Scan for the cell matching the given text and deliver its (X, Y) coordinate at center. 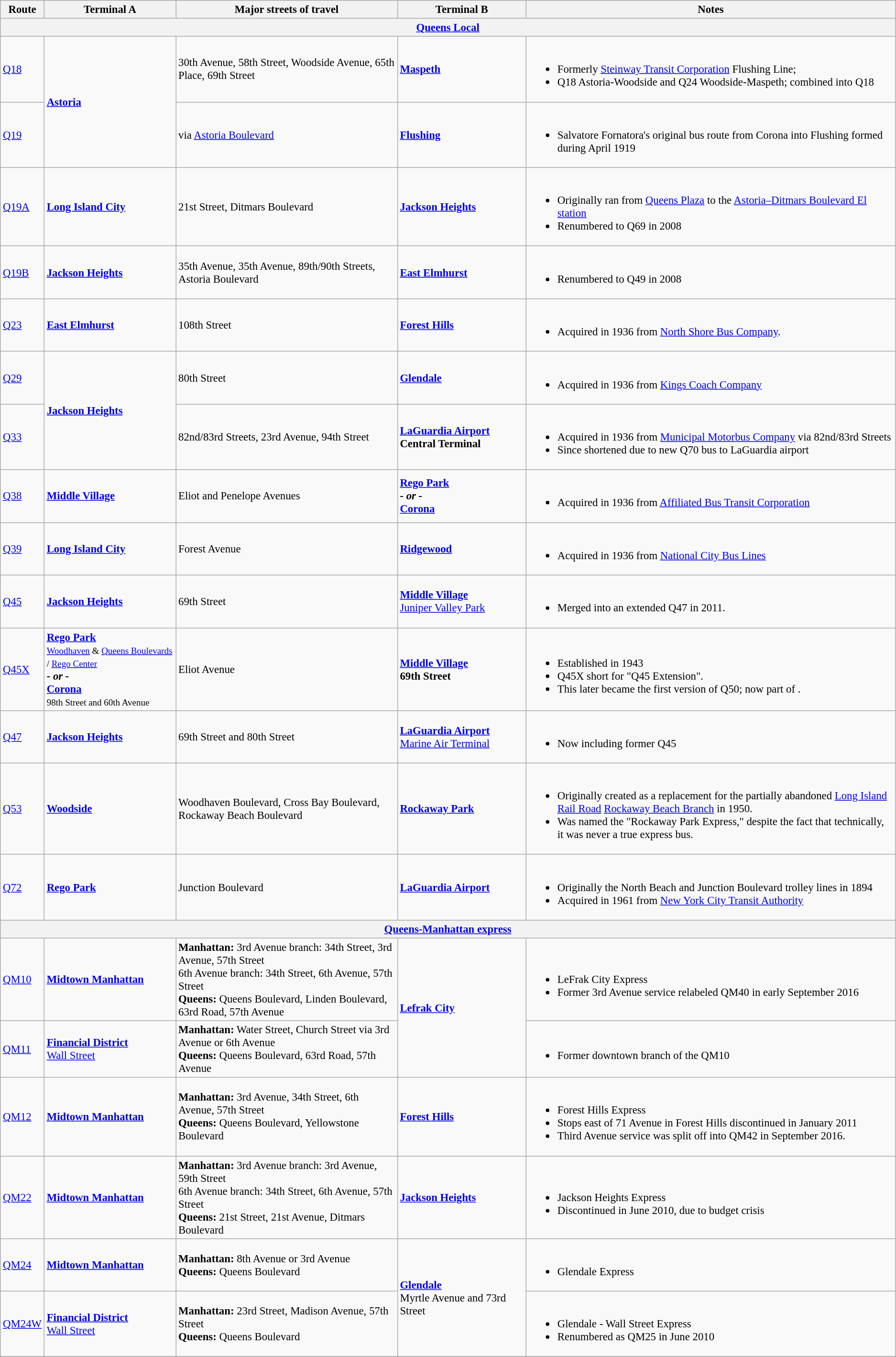
Maspeth (462, 69)
Salvatore Fornatora's original bus route from Corona into Flushing formed during April 1919 (710, 135)
Major streets of travel (287, 10)
QM22 (22, 1198)
Now including former Q45 (710, 737)
Jackson Heights ExpressDiscontinued in June 2010, due to budget crisis (710, 1198)
Lefrak City (462, 1007)
Woodside (110, 808)
QM24 (22, 1265)
Rego Park (110, 888)
Q18 (22, 69)
Manhattan: 3rd Avenue, 34th Street, 6th Avenue, 57th StreetQueens: Queens Boulevard, Yellowstone Boulevard (287, 1117)
Acquired in 1936 from Kings Coach Company (710, 378)
Merged into an extended Q47 in 2011. (710, 602)
Terminal B (462, 10)
Q72 (22, 888)
35th Avenue, 35th Avenue, 89th/90th Streets, Astoria Boulevard (287, 273)
108th Street (287, 325)
Middle Village69th Street (462, 670)
Astoria (110, 102)
LeFrak City ExpressFormer 3rd Avenue service relabeled QM40 in early September 2016 (710, 980)
QM10 (22, 980)
Glendale (462, 378)
GlendaleMyrtle Avenue and 73rd Street (462, 1297)
69th Street and 80th Street (287, 737)
Eliot Avenue (287, 670)
Rego Park- or -Corona (462, 496)
Ridgewood (462, 549)
Middle Village (110, 496)
Acquired in 1936 from Municipal Motorbus Company via 82nd/83rd StreetsSince shortened due to new Q70 bus to LaGuardia airport (710, 437)
Q45X (22, 670)
Originally the North Beach and Junction Boulevard trolley lines in 1894Acquired in 1961 from New York City Transit Authority (710, 888)
Flushing (462, 135)
QM24W (22, 1324)
Manhattan: Water Street, Church Street via 3rd Avenue or 6th AvenueQueens: Queens Boulevard, 63rd Road, 57th Avenue (287, 1049)
80th Street (287, 378)
Acquired in 1936 from North Shore Bus Company. (710, 325)
Q38 (22, 496)
Rockaway Park (462, 808)
Queens-Manhattan express (448, 929)
Q29 (22, 378)
Acquired in 1936 from National City Bus Lines (710, 549)
Q39 (22, 549)
Manhattan: 23rd Street, Madison Avenue, 57th StreetQueens: Queens Boulevard (287, 1324)
Acquired in 1936 from Affiliated Bus Transit Corporation (710, 496)
LaGuardia Airport Central Terminal (462, 437)
Glendale - Wall Street ExpressRenumbered as QM25 in June 2010 (710, 1324)
Woodhaven Boulevard, Cross Bay Boulevard, Rockaway Beach Boulevard (287, 808)
Notes (710, 10)
Q19B (22, 273)
Manhattan: 8th Avenue or 3rd AvenueQueens: Queens Boulevard (287, 1265)
Renumbered to Q49 in 2008 (710, 273)
Originally ran from Queens Plaza to the Astoria–Ditmars Boulevard El stationRenumbered to Q69 in 2008 (710, 207)
Route (22, 10)
QM11 (22, 1049)
Rego ParkWoodhaven & Queens Boulevards / Rego Center- or -Corona98th Street and 60th Avenue (110, 670)
30th Avenue, 58th Street, Woodside Avenue, 65th Place, 69th Street (287, 69)
Former downtown branch of the QM10 (710, 1049)
LaGuardia AirportMarine Air Terminal (462, 737)
Established in 1943Q45X short for "Q45 Extension".This later became the first version of Q50; now part of . (710, 670)
Q23 (22, 325)
Queens Local (448, 28)
82nd/83rd Streets, 23rd Avenue, 94th Street (287, 437)
21st Street, Ditmars Boulevard (287, 207)
Junction Boulevard (287, 888)
Q47 (22, 737)
QM12 (22, 1117)
Q53 (22, 808)
Q19A (22, 207)
Q19 (22, 135)
Terminal A (110, 10)
Formerly Steinway Transit Corporation Flushing Line;Q18 Astoria-Woodside and Q24 Woodside-Maspeth; combined into Q18 (710, 69)
Middle VillageJuniper Valley Park (462, 602)
Glendale Express (710, 1265)
Eliot and Penelope Avenues (287, 496)
LaGuardia Airport (462, 888)
Q33 (22, 437)
69th Street (287, 602)
via Astoria Boulevard (287, 135)
Q45 (22, 602)
Forest Avenue (287, 549)
